Detect which cell encompasses the target text, then output its [X, Y] center coordinate. 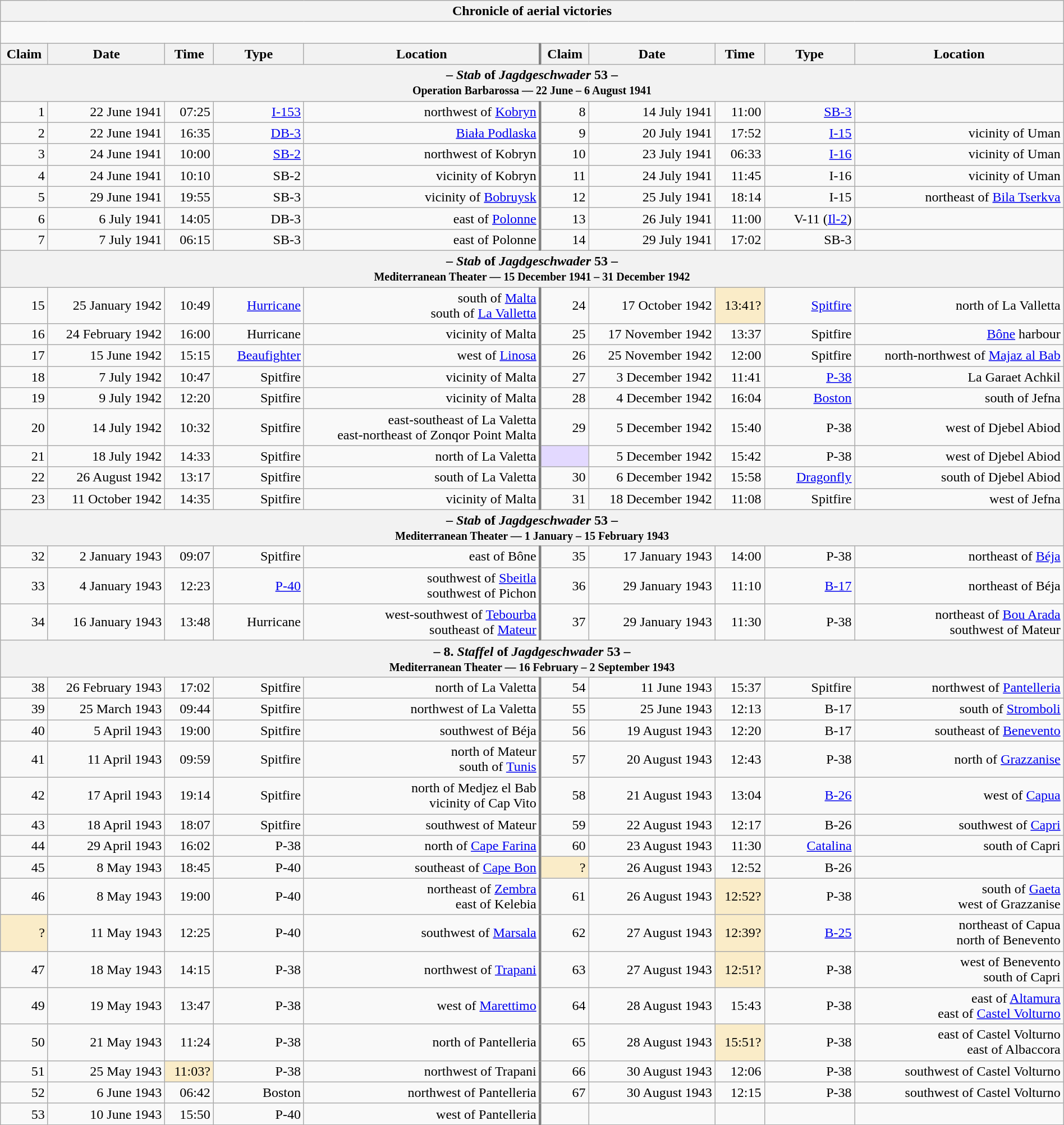
9 [565, 133]
V-11 (Il-2) [809, 218]
44 [25, 846]
56 [565, 730]
33 [25, 586]
13:37 [740, 334]
17 October 1942 [652, 305]
12:39? [740, 933]
northwest of La Valetta [422, 709]
11:41 [740, 377]
16:02 [190, 846]
southeast of Benevento [959, 730]
22 [25, 477]
12:43 [740, 760]
10:49 [190, 305]
12:23 [190, 586]
– Stab of Jagdgeschwader 53 –Operation Barbarossa — 22 June – 6 August 1941 [532, 83]
39 [25, 709]
16:00 [190, 334]
southeast of Cape Bon [422, 867]
60 [565, 846]
22 August 1943 [652, 825]
west of Pantelleria [422, 1114]
12:00 [740, 356]
10:32 [190, 428]
11:10 [740, 586]
2 [25, 133]
09:07 [190, 557]
7 July 1942 [106, 377]
18:07 [190, 825]
vicinity of Bobruysk [422, 197]
43 [25, 825]
41 [25, 760]
06:15 [190, 240]
4 [25, 176]
09:44 [190, 709]
20 [25, 428]
46 [25, 897]
29 June 1941 [106, 197]
49 [25, 1005]
15:43 [740, 1005]
15:58 [740, 477]
east of Altamuraeast of Castel Volturno [959, 1005]
19 May 1943 [106, 1005]
13:47 [190, 1005]
26 July 1941 [652, 218]
17:52 [740, 133]
11:45 [740, 176]
14:05 [190, 218]
B-25 [809, 933]
16:04 [740, 398]
11:03? [190, 1071]
25 March 1943 [106, 709]
east-southeast of La Valetta east-northeast of Zonqor Point Malta [422, 428]
18:14 [740, 197]
10:47 [190, 377]
15:15 [190, 356]
61 [565, 897]
8 [565, 112]
14 July 1942 [106, 428]
18 May 1943 [106, 970]
3 December 1942 [652, 377]
54 [565, 687]
51 [25, 1071]
17 November 1942 [652, 334]
24 February 1942 [106, 334]
14 [565, 240]
16 [25, 334]
65 [565, 1043]
23 [25, 499]
northeast of Bou Arada southwest of Mateur [959, 622]
11 June 1943 [652, 687]
62 [565, 933]
12:52 [740, 867]
11 [565, 176]
35 [565, 557]
west of Capua [959, 796]
1 [25, 112]
south of Gaeta west of Grazzanise [959, 897]
20 July 1941 [652, 133]
13 [565, 218]
25 July 1941 [652, 197]
5 April 1943 [106, 730]
25 May 1943 [106, 1071]
12:52? [740, 897]
45 [25, 867]
west of Marettimo [422, 1005]
west of Benevento south of Capri [959, 970]
Dragonfly [809, 477]
18 [25, 377]
50 [25, 1043]
58 [565, 796]
southwest of Mateur [422, 825]
south of Maltasouth of La Valletta [422, 305]
06:33 [740, 154]
37 [565, 622]
29 July 1941 [652, 240]
northeast of Bila Tserkva [959, 197]
12:06 [740, 1071]
07:25 [190, 112]
13:04 [740, 796]
12:25 [190, 933]
south of Capri [959, 846]
12 [565, 197]
21 August 1943 [652, 796]
18 April 1943 [106, 825]
northeast of Capua north of Benevento [959, 933]
northeast of Zembra east of Kelebia [422, 897]
east of Castel Volturno east of Albaccora [959, 1043]
– 8. Staffel of Jagdgeschwader 53 –Mediterranean Theater — 16 February – 2 September 1943 [532, 659]
7 [25, 240]
14:15 [190, 970]
26 [565, 356]
12:13 [740, 709]
67 [565, 1092]
– Stab of Jagdgeschwader 53 –Mediterranean Theater — 15 December 1941 – 31 December 1942 [532, 268]
42 [25, 796]
5 [25, 197]
north of La Valletta [959, 305]
north-northwest of Majaz al Bab [959, 356]
I-153 [258, 112]
north of Medjez el Babvicinity of Cap Vito [422, 796]
25 June 1943 [652, 709]
13:41? [740, 305]
29 April 1943 [106, 846]
10:10 [190, 176]
south of Jefna [959, 398]
47 [25, 970]
15:37 [740, 687]
19:14 [190, 796]
2 January 1943 [106, 557]
16 January 1943 [106, 622]
southwest of Sbeitlasouthwest of Pichon [422, 586]
29 [565, 428]
11 May 1943 [106, 933]
36 [565, 586]
north of Cape Farina [422, 846]
north of Grazzanise [959, 760]
27 [565, 377]
15 [25, 305]
southwest of Capri [959, 825]
6 June 1943 [106, 1092]
11:08 [740, 499]
south of La Valetta [422, 477]
19 August 1943 [652, 730]
09:59 [190, 760]
14:33 [190, 456]
3 [25, 154]
La Garaet Achkil [959, 377]
Biała Podlaska [422, 133]
18:45 [190, 867]
17 [25, 356]
30 [565, 477]
11:24 [190, 1043]
20 August 1943 [652, 760]
53 [25, 1114]
19 [25, 398]
4 January 1943 [106, 586]
6 July 1941 [106, 218]
vicinity of Kobryn [422, 176]
15:40 [740, 428]
23 July 1941 [652, 154]
24 [565, 305]
21 May 1943 [106, 1043]
7 July 1941 [106, 240]
10 [565, 154]
17 January 1943 [652, 557]
26 August 1942 [106, 477]
66 [565, 1071]
34 [25, 622]
Chronicle of aerial victories [532, 11]
21 [25, 456]
17 April 1943 [106, 796]
14 July 1941 [652, 112]
23 August 1943 [652, 846]
south of Djebel Abiod [959, 477]
15 June 1942 [106, 356]
18 July 1942 [106, 456]
40 [25, 730]
southwest of Béja [422, 730]
– Stab of Jagdgeschwader 53 –Mediterranean Theater — 1 January – 15 February 1943 [532, 527]
12:17 [740, 825]
06:42 [190, 1092]
Catalina [809, 846]
15:50 [190, 1114]
32 [25, 557]
31 [565, 499]
6 December 1942 [652, 477]
10:00 [190, 154]
north of Mateur south of Tunis [422, 760]
6 [25, 218]
11 October 1942 [106, 499]
west-southwest of Tebourba southeast of Mateur [422, 622]
west of Linosa [422, 356]
south of Stromboli [959, 709]
15:51? [740, 1043]
16:35 [190, 133]
26 February 1943 [106, 687]
9 July 1942 [106, 398]
14:35 [190, 499]
28 [565, 398]
12:15 [740, 1092]
14:00 [740, 557]
15:42 [740, 456]
Beaufighter [258, 356]
52 [25, 1092]
southwest of Marsala [422, 933]
13:17 [190, 477]
25 January 1942 [106, 305]
13:48 [190, 622]
north of Pantelleria [422, 1043]
55 [565, 709]
38 [25, 687]
59 [565, 825]
63 [565, 970]
57 [565, 760]
Bône harbour [959, 334]
64 [565, 1005]
12:51? [740, 970]
25 November 1942 [652, 356]
11 April 1943 [106, 760]
east of Bône [422, 557]
18 December 1942 [652, 499]
west of Jefna [959, 499]
10 June 1943 [106, 1114]
19:55 [190, 197]
25 [565, 334]
4 December 1942 [652, 398]
24 July 1941 [652, 176]
